Extract the [X, Y] coordinate from the center of the cell holding the provided text.  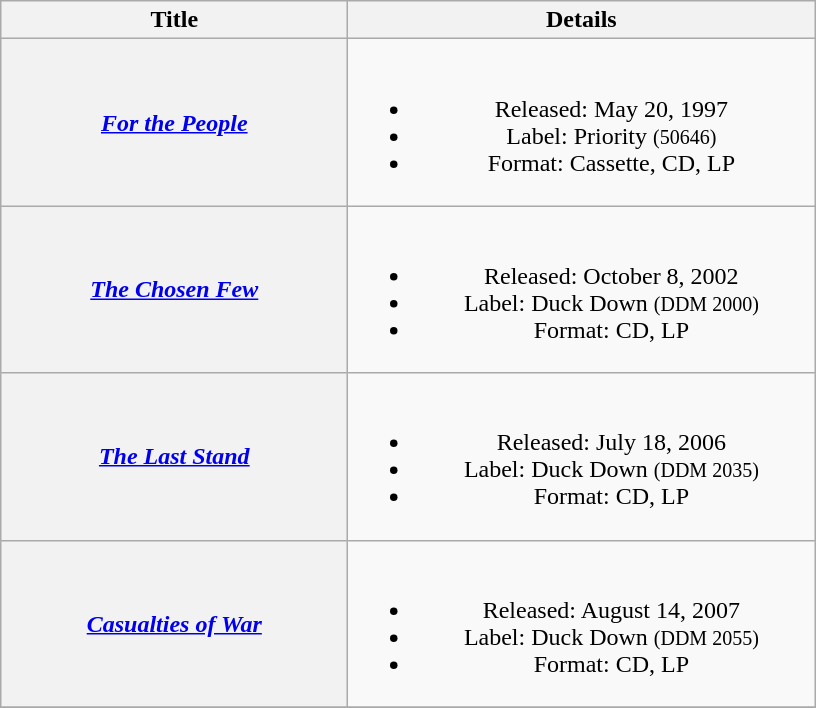
Details [582, 20]
Title [174, 20]
The Last Stand [174, 456]
Released: August 14, 2007Label: Duck Down (DDM 2055)Format: CD, LP [582, 624]
Casualties of War [174, 624]
For the People [174, 122]
Released: May 20, 1997Label: Priority (50646)Format: Cassette, CD, LP [582, 122]
Released: October 8, 2002Label: Duck Down (DDM 2000)Format: CD, LP [582, 290]
Released: July 18, 2006Label: Duck Down (DDM 2035)Format: CD, LP [582, 456]
The Chosen Few [174, 290]
